Find where the given text appears and provide that cell's center as [X, Y] coordinate. 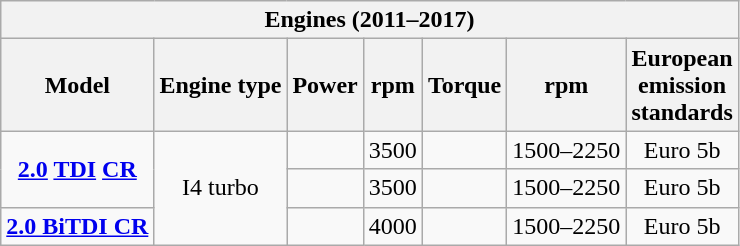
2.0 TDI CR [78, 169]
Torque [464, 85]
Engines (2011–2017) [370, 20]
4000 [392, 226]
Power [325, 85]
Model [78, 85]
Engine type [220, 85]
I4 turbo [220, 188]
Europeanemissionstandards [682, 85]
2.0 BiTDI CR [78, 226]
